Return the [X, Y] coordinate for the center point of the cell that contains the specified text.  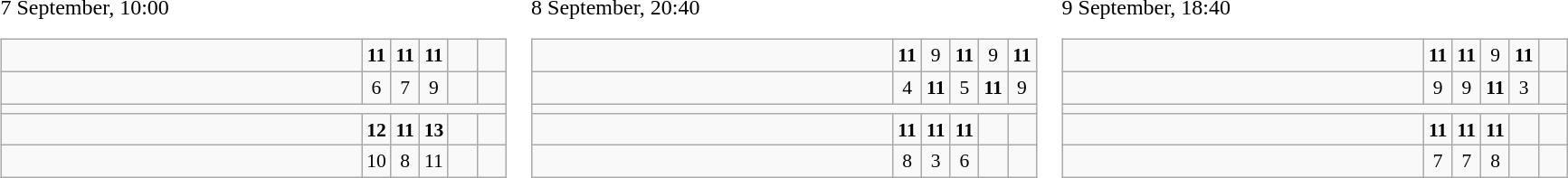
13 [434, 129]
10 [376, 162]
5 [965, 88]
4 [908, 88]
12 [376, 129]
